Locate the cell with the specified text and output its [X, Y] center coordinate. 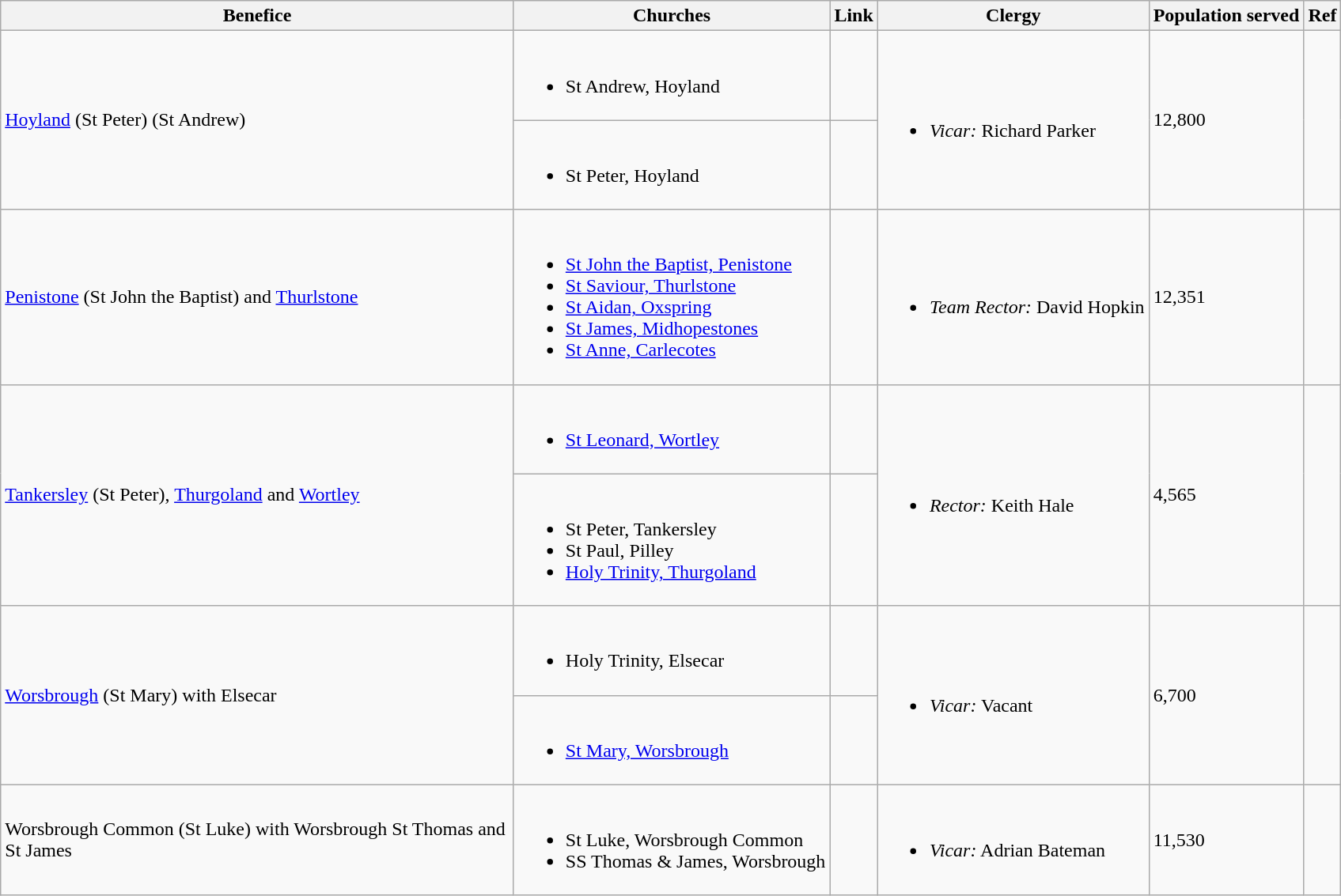
Benefice [258, 16]
Holy Trinity, Elsecar [672, 650]
4,565 [1226, 495]
St Andrew, Hoyland [672, 76]
Population served [1226, 16]
12,351 [1226, 297]
Vicar: Vacant [1013, 695]
Link [854, 16]
Vicar: Richard Parker [1013, 120]
Penistone (St John the Baptist) and Thurlstone [258, 297]
St Mary, Worsbrough [672, 740]
St Peter, Hoyland [672, 164]
11,530 [1226, 840]
Ref [1323, 16]
6,700 [1226, 695]
Rector: Keith Hale [1013, 495]
Worsbrough Common (St Luke) with Worsbrough St Thomas and St James [258, 840]
Hoyland (St Peter) (St Andrew) [258, 120]
Clergy [1013, 16]
Tankersley (St Peter), Thurgoland and Wortley [258, 495]
Worsbrough (St Mary) with Elsecar [258, 695]
12,800 [1226, 120]
St Leonard, Wortley [672, 429]
Churches [672, 16]
St Luke, Worsbrough CommonSS Thomas & James, Worsbrough [672, 840]
Team Rector: David Hopkin [1013, 297]
Vicar: Adrian Bateman [1013, 840]
St John the Baptist, PenistoneSt Saviour, ThurlstoneSt Aidan, OxspringSt James, MidhopestonesSt Anne, Carlecotes [672, 297]
St Peter, TankersleySt Paul, PilleyHoly Trinity, Thurgoland [672, 539]
